Scan for the cell matching the given text and deliver its (x, y) coordinate at center. 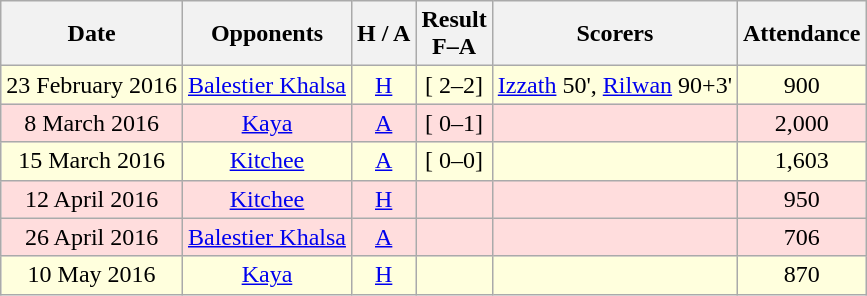
1,603 (801, 161)
[ 2–2] (454, 85)
Izzath 50', Rilwan 90+3' (614, 85)
H / A (383, 34)
900 (801, 85)
Attendance (801, 34)
[ 0–1] (454, 123)
950 (801, 199)
Opponents (266, 34)
12 April 2016 (92, 199)
ResultF–A (454, 34)
10 May 2016 (92, 275)
706 (801, 237)
Scorers (614, 34)
23 February 2016 (92, 85)
2,000 (801, 123)
Date (92, 34)
[ 0–0] (454, 161)
870 (801, 275)
8 March 2016 (92, 123)
15 March 2016 (92, 161)
26 April 2016 (92, 237)
